Return the [X, Y] coordinate for the center point of the cell that contains the specified text.  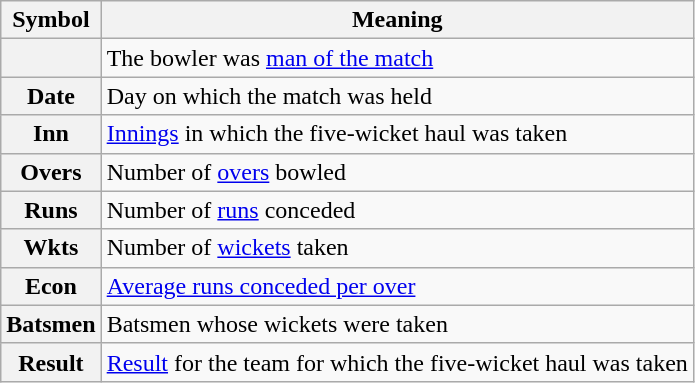
Runs [51, 210]
Number of runs conceded [397, 210]
The bowler was man of the match [397, 58]
Econ [51, 286]
Inn [51, 134]
Batsmen whose wickets were taken [397, 324]
Overs [51, 172]
Batsmen [51, 324]
Date [51, 96]
Day on which the match was held [397, 96]
Wkts [51, 248]
Number of wickets taken [397, 248]
Result [51, 362]
Result for the team for which the five-wicket haul was taken [397, 362]
Average runs conceded per over [397, 286]
Innings in which the five-wicket haul was taken [397, 134]
Symbol [51, 20]
Number of overs bowled [397, 172]
Meaning [397, 20]
